Return [X, Y] of the center of cell containing provided text 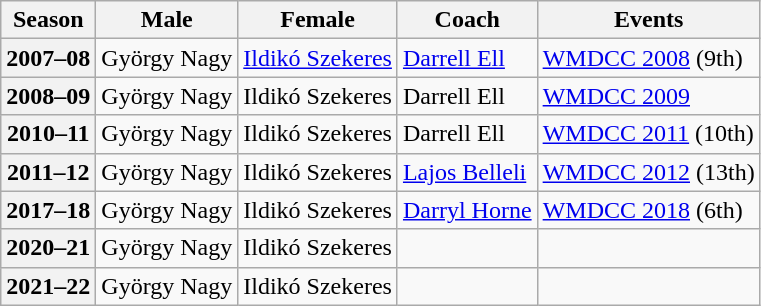
Events [648, 20]
2007–08 [48, 58]
Season [48, 20]
2010–11 [48, 134]
Female [318, 20]
WMDCC 2012 (13th) [648, 172]
2020–21 [48, 248]
WMDCC 2008 (9th) [648, 58]
Darryl Horne [467, 210]
2011–12 [48, 172]
WMDCC 2011 (10th) [648, 134]
Male [167, 20]
WMDCC 2009 [648, 96]
2021–22 [48, 286]
2008–09 [48, 96]
Lajos Belleli [467, 172]
WMDCC 2018 (6th) [648, 210]
2017–18 [48, 210]
Coach [467, 20]
